Return the (x, y) coordinate for the center point of the cell that contains the specified text.  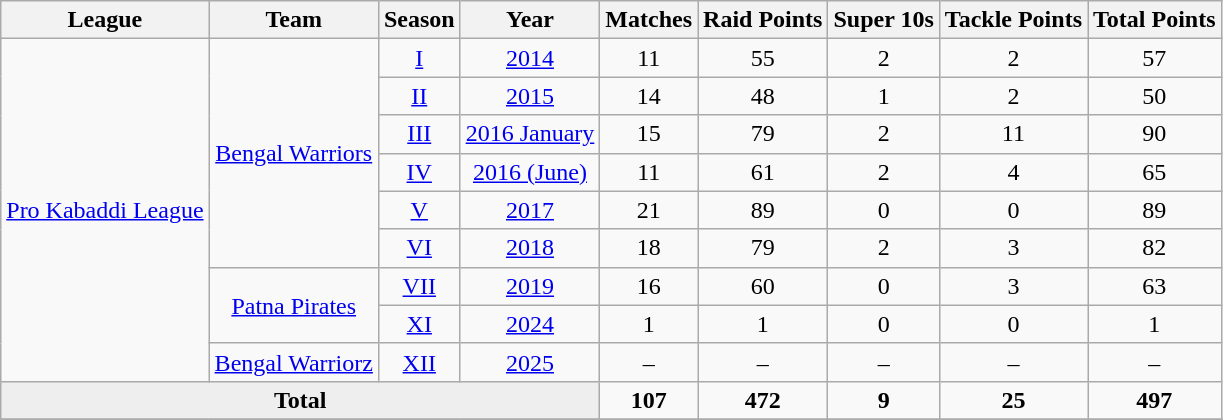
2019 (530, 286)
Raid Points (763, 20)
2018 (530, 248)
60 (763, 286)
90 (1155, 134)
9 (884, 400)
16 (649, 286)
Patna Pirates (294, 305)
50 (1155, 96)
2014 (530, 58)
IV (419, 172)
4 (1013, 172)
League (105, 20)
I (419, 58)
XII (419, 362)
65 (1155, 172)
III (419, 134)
2016 (June) (530, 172)
VI (419, 248)
2017 (530, 210)
21 (649, 210)
2024 (530, 324)
Year (530, 20)
Total Points (1155, 20)
V (419, 210)
14 (649, 96)
55 (763, 58)
82 (1155, 248)
25 (1013, 400)
Season (419, 20)
107 (649, 400)
II (419, 96)
Matches (649, 20)
2025 (530, 362)
Team (294, 20)
57 (1155, 58)
48 (763, 96)
Pro Kabaddi League (105, 210)
2016 January (530, 134)
61 (763, 172)
XI (419, 324)
2015 (530, 96)
Super 10s (884, 20)
497 (1155, 400)
Bengal Warriorz (294, 362)
Total (300, 400)
Tackle Points (1013, 20)
15 (649, 134)
472 (763, 400)
63 (1155, 286)
Bengal Warriors (294, 153)
18 (649, 248)
VII (419, 286)
